For the text-containing cell, return its midpoint in (x, y) coordinate format. 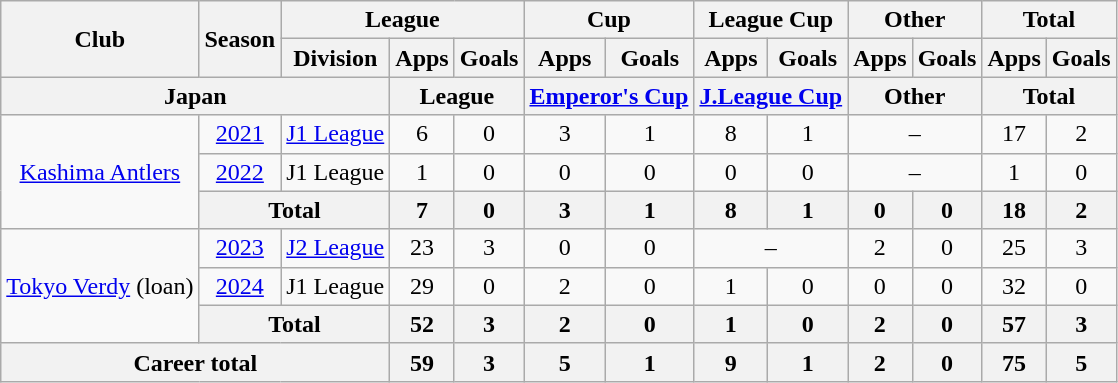
52 (422, 324)
25 (1014, 248)
23 (422, 248)
57 (1014, 324)
7 (422, 210)
Career total (196, 362)
Tokyo Verdy (loan) (100, 286)
9 (731, 362)
Club (100, 39)
2024 (240, 286)
6 (422, 134)
J.League Cup (771, 96)
32 (1014, 286)
75 (1014, 362)
J2 League (336, 248)
League Cup (771, 20)
2023 (240, 248)
2021 (240, 134)
Emperor's Cup (609, 96)
59 (422, 362)
29 (422, 286)
18 (1014, 210)
Japan (196, 96)
17 (1014, 134)
Division (336, 58)
2022 (240, 172)
Season (240, 39)
Cup (609, 20)
Kashima Antlers (100, 172)
